Pinpoint the cell where the given text exists, returning its [X, Y] midpoint coordinate. 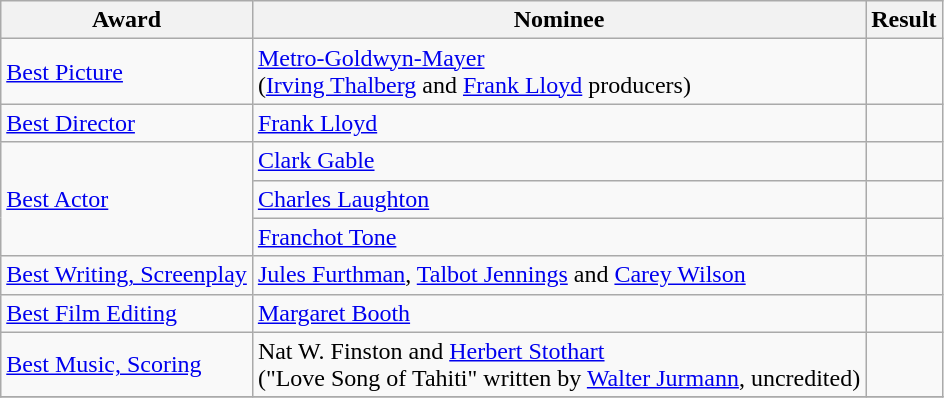
Award [127, 20]
Margaret Booth [558, 313]
Clark Gable [558, 161]
Best Writing, Screenplay [127, 275]
Best Director [127, 123]
Nat W. Finston and Herbert Stothart ("Love Song of Tahiti" written by Walter Jurmann, uncredited) [558, 364]
Franchot Tone [558, 237]
Best Picture [127, 72]
Result [904, 20]
Frank Lloyd [558, 123]
Best Music, Scoring [127, 364]
Metro-Goldwyn-Mayer (Irving Thalberg and Frank Lloyd producers) [558, 72]
Jules Furthman, Talbot Jennings and Carey Wilson [558, 275]
Best Actor [127, 199]
Charles Laughton [558, 199]
Best Film Editing [127, 313]
Nominee [558, 20]
